Scan for the cell matching the given text and deliver its [x, y] coordinate at center. 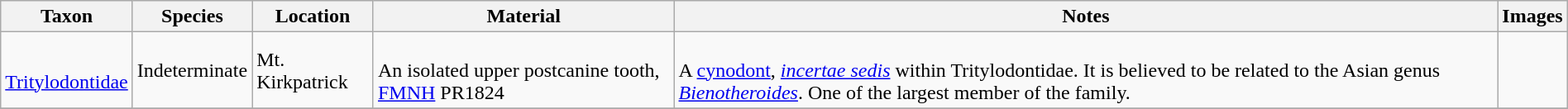
Tritylodontidae [67, 70]
Location [313, 17]
Indeterminate [192, 70]
Notes [1086, 17]
Images [1532, 17]
Material [523, 17]
Species [192, 17]
An isolated upper postcanine tooth, FMNH PR1824 [523, 70]
Mt. Kirkpatrick [313, 70]
Taxon [67, 17]
